Extract the (X, Y) coordinate from the center of the cell holding the provided text.  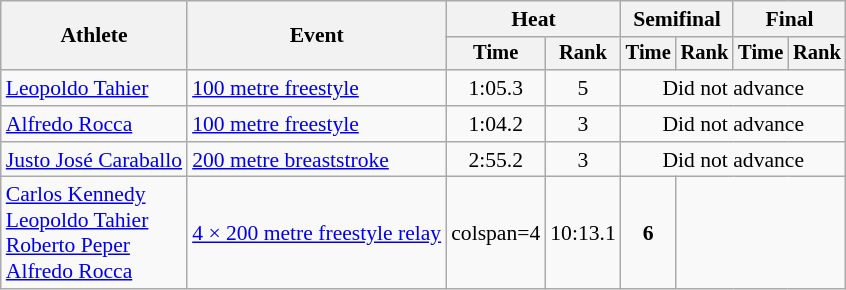
2:55.2 (496, 160)
colspan=4 (496, 233)
Leopoldo Tahier (94, 88)
Final (789, 19)
Justo José Caraballo (94, 160)
Carlos KennedyLeopoldo TahierRoberto PeperAlfredo Rocca (94, 233)
5 (582, 88)
200 metre breaststroke (316, 160)
6 (648, 233)
1:04.2 (496, 124)
10:13.1 (582, 233)
Athlete (94, 36)
4 × 200 metre freestyle relay (316, 233)
Semifinal (677, 19)
Alfredo Rocca (94, 124)
1:05.3 (496, 88)
Heat (534, 19)
Event (316, 36)
